Search for the cell housing the specified text and yield its (X, Y) center coordinate. 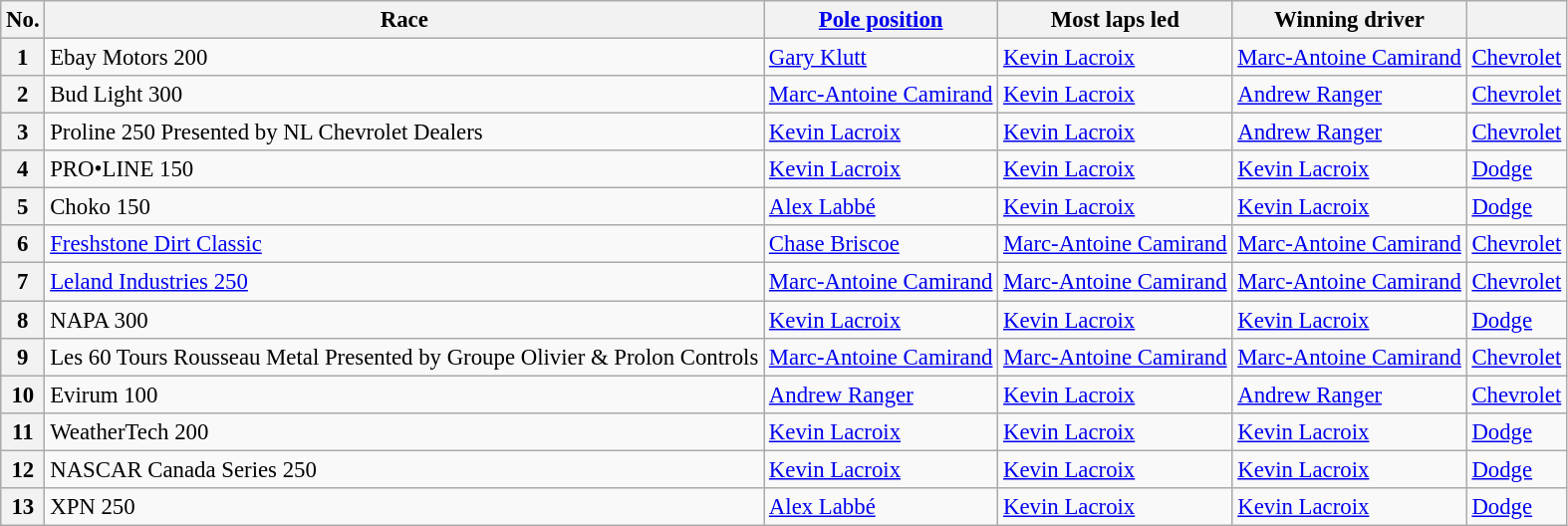
7 (23, 282)
NAPA 300 (404, 320)
Freshstone Dirt Classic (404, 244)
Proline 250 Presented by NL Chevrolet Dealers (404, 132)
NASCAR Canada Series 250 (404, 469)
12 (23, 469)
3 (23, 132)
9 (23, 357)
1 (23, 58)
PRO•LINE 150 (404, 169)
XPN 250 (404, 507)
13 (23, 507)
11 (23, 431)
Chase Briscoe (881, 244)
Leland Industries 250 (404, 282)
2 (23, 95)
WeatherTech 200 (404, 431)
Les 60 Tours Rousseau Metal Presented by Groupe Olivier & Prolon Controls (404, 357)
Bud Light 300 (404, 95)
Ebay Motors 200 (404, 58)
Pole position (881, 20)
10 (23, 394)
8 (23, 320)
Winning driver (1349, 20)
Choko 150 (404, 207)
4 (23, 169)
Race (404, 20)
6 (23, 244)
Gary Klutt (881, 58)
Most laps led (1116, 20)
Evirum 100 (404, 394)
No. (23, 20)
5 (23, 207)
